Detect which cell encompasses the target text, then output its [X, Y] center coordinate. 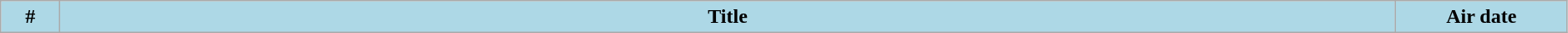
# [30, 17]
Air date [1481, 17]
Title [728, 17]
